Output the (X, Y) coordinate of the center of the cell containing the given text.  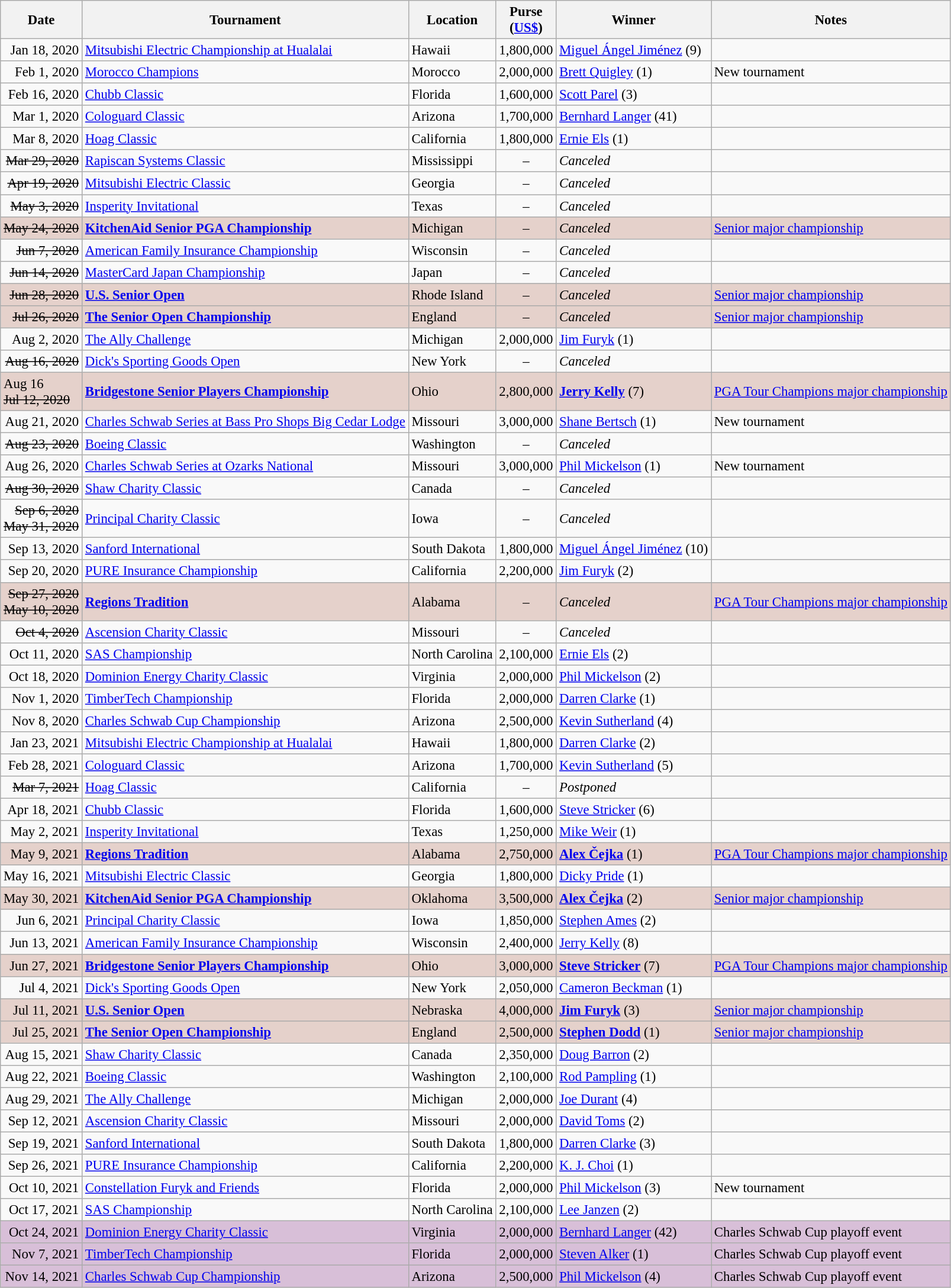
Sep 12, 2021 (41, 1121)
Ernie Els (2) (634, 654)
Jun 7, 2020 (41, 250)
Winner (634, 20)
Joe Durant (4) (634, 1099)
Jun 28, 2020 (41, 295)
Mar 7, 2021 (41, 787)
Aug 21, 2020 (41, 422)
Nov 14, 2021 (41, 1277)
David Toms (2) (634, 1121)
2,050,000 (526, 987)
Doug Barron (2) (634, 1054)
Nov 8, 2020 (41, 721)
Rhode Island (452, 295)
Sep 19, 2021 (41, 1143)
Notes (831, 20)
Aug 22, 2021 (41, 1077)
Morocco (452, 72)
Scott Parel (3) (634, 95)
Aug 26, 2020 (41, 466)
Aug 15, 2021 (41, 1054)
May 30, 2021 (41, 899)
Jul 4, 2021 (41, 987)
Sep 13, 2020 (41, 549)
Jun 14, 2020 (41, 272)
2,750,000 (526, 854)
Mar 29, 2020 (41, 162)
Mike Weir (1) (634, 832)
Location (452, 20)
Darren Clarke (3) (634, 1143)
Jul 26, 2020 (41, 317)
Purse(US$) (526, 20)
May 3, 2020 (41, 206)
Phil Mickelson (1) (634, 466)
K. J. Choi (1) (634, 1166)
Jerry Kelly (7) (634, 392)
1,250,000 (526, 832)
Jan 23, 2021 (41, 743)
2,350,000 (526, 1054)
Oct 4, 2020 (41, 632)
Darren Clarke (1) (634, 699)
1,850,000 (526, 921)
Rapiscan Systems Classic (246, 162)
Rod Pampling (1) (634, 1077)
Phil Mickelson (4) (634, 1277)
Jim Furyk (3) (634, 1010)
Stephen Ames (2) (634, 921)
Aug 30, 2020 (41, 489)
Miguel Ángel Jiménez (10) (634, 549)
Mississippi (452, 162)
Ernie Els (1) (634, 139)
Oct 11, 2020 (41, 654)
Miguel Ángel Jiménez (9) (634, 50)
Sep 20, 2020 (41, 572)
Japan (452, 272)
Feb 28, 2021 (41, 765)
Aug 29, 2021 (41, 1099)
Jim Furyk (1) (634, 339)
Nov 1, 2020 (41, 699)
3,500,000 (526, 899)
Morocco Champions (246, 72)
May 9, 2021 (41, 854)
Oct 24, 2021 (41, 1232)
Cameron Beckman (1) (634, 987)
Jun 6, 2021 (41, 921)
Kevin Sutherland (5) (634, 765)
Oct 18, 2020 (41, 676)
Nebraska (452, 1010)
2,400,000 (526, 943)
Oct 17, 2021 (41, 1210)
May 24, 2020 (41, 228)
MasterCard Japan Championship (246, 272)
Jun 27, 2021 (41, 966)
Brett Quigley (1) (634, 72)
Sep 6, 2020May 31, 2020 (41, 518)
Jun 13, 2021 (41, 943)
Postponed (634, 787)
Nov 7, 2021 (41, 1254)
Jul 11, 2021 (41, 1010)
Jerry Kelly (8) (634, 943)
4,000,000 (526, 1010)
Steve Stricker (7) (634, 966)
Darren Clarke (2) (634, 743)
Feb 1, 2020 (41, 72)
Bernhard Langer (41) (634, 117)
Sep 26, 2021 (41, 1166)
Sep 27, 2020May 10, 2020 (41, 601)
Oct 10, 2021 (41, 1188)
Oklahoma (452, 899)
2,800,000 (526, 392)
Dicky Pride (1) (634, 876)
Steven Alker (1) (634, 1254)
Mar 8, 2020 (41, 139)
Stephen Dodd (1) (634, 1032)
Alex Čejka (1) (634, 854)
Aug 16Jul 12, 2020 (41, 392)
Alex Čejka (2) (634, 899)
Lee Janzen (2) (634, 1210)
Date (41, 20)
Charles Schwab Series at Ozarks National (246, 466)
Bernhard Langer (42) (634, 1232)
Jul 25, 2021 (41, 1032)
Feb 16, 2020 (41, 95)
Mar 1, 2020 (41, 117)
Shane Bertsch (1) (634, 422)
Jan 18, 2020 (41, 50)
Aug 2, 2020 (41, 339)
Kevin Sutherland (4) (634, 721)
Constellation Furyk and Friends (246, 1188)
May 16, 2021 (41, 876)
Jim Furyk (2) (634, 572)
Tournament (246, 20)
Apr 18, 2021 (41, 810)
Phil Mickelson (2) (634, 676)
Aug 16, 2020 (41, 361)
Phil Mickelson (3) (634, 1188)
Apr 19, 2020 (41, 183)
Aug 23, 2020 (41, 444)
Steve Stricker (6) (634, 810)
May 2, 2021 (41, 832)
Charles Schwab Series at Bass Pro Shops Big Cedar Lodge (246, 422)
